Capture the cell that displays the provided text and extract its [x, y] central coordinate. 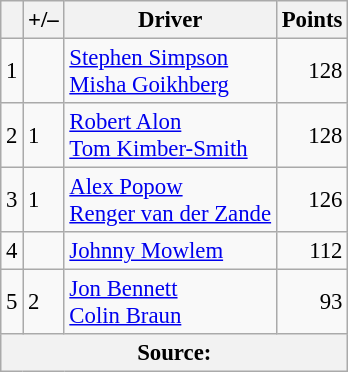
Alex Popow Renger van der Zande [170, 200]
5 [12, 302]
112 [312, 251]
93 [312, 302]
Jon Bennett Colin Braun [170, 302]
Stephen Simpson Misha Goikhberg [170, 72]
Johnny Mowlem [170, 251]
Points [312, 20]
4 [12, 251]
126 [312, 200]
Source: [174, 353]
+/– [44, 20]
Robert Alon Tom Kimber-Smith [170, 136]
Driver [170, 20]
3 [12, 200]
